Extract the [X, Y] coordinate from the center of the cell holding the provided text.  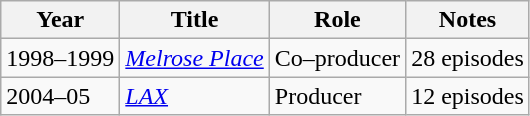
Melrose Place [194, 58]
Title [194, 20]
Role [337, 20]
Year [60, 20]
12 episodes [468, 96]
LAX [194, 96]
Producer [337, 96]
28 episodes [468, 58]
2004–05 [60, 96]
Notes [468, 20]
1998–1999 [60, 58]
Co–producer [337, 58]
